Search for the cell housing the specified text and yield its (X, Y) center coordinate. 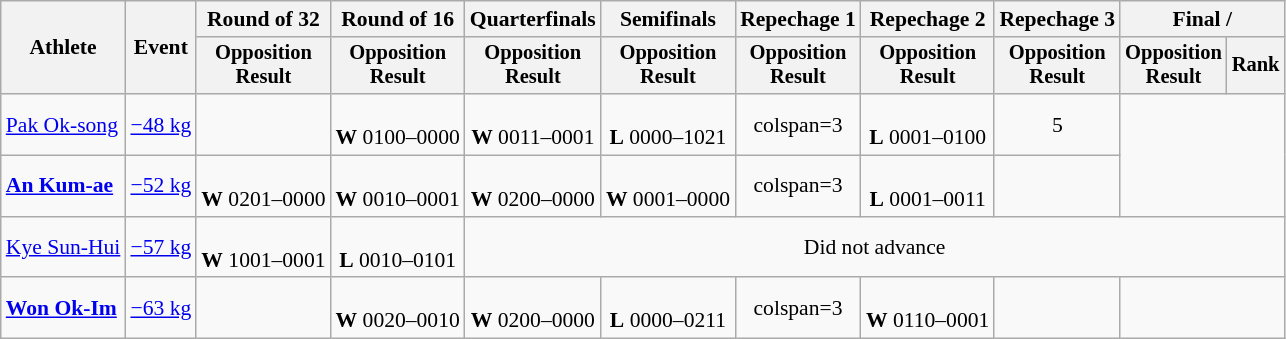
An Kum-ae (64, 186)
L 0001–0011 (928, 186)
W 1001–0001 (263, 248)
W 0001–0000 (668, 186)
Pak Ok-song (64, 124)
Did not advance (875, 248)
5 (1057, 124)
W 0020–0010 (398, 308)
L 0000–1021 (668, 124)
Repechage 3 (1057, 19)
W 0010–0001 (398, 186)
Repechage 1 (798, 19)
Repechage 2 (928, 19)
L 0001–0100 (928, 124)
−52 kg (160, 186)
W 0100–0000 (398, 124)
Semifinals (668, 19)
Quarterfinals (533, 19)
−48 kg (160, 124)
Round of 16 (398, 19)
Final / (1202, 19)
L 0000–0211 (668, 308)
L 0010–0101 (398, 248)
Kye Sun-Hui (64, 248)
W 0201–0000 (263, 186)
Rank (1256, 66)
Won Ok-Im (64, 308)
Event (160, 48)
−63 kg (160, 308)
−57 kg (160, 248)
Round of 32 (263, 19)
W 0110–0001 (928, 308)
W 0011–0001 (533, 124)
Athlete (64, 48)
